Locate the cell with the specified text and output its (x, y) center coordinate. 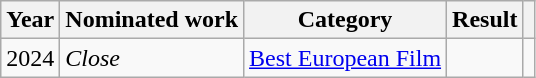
2024 (30, 58)
Year (30, 20)
Result (485, 20)
Category (346, 20)
Nominated work (152, 20)
Best European Film (346, 58)
Close (152, 58)
